Output the (x, y) coordinate of the center of the cell containing the given text.  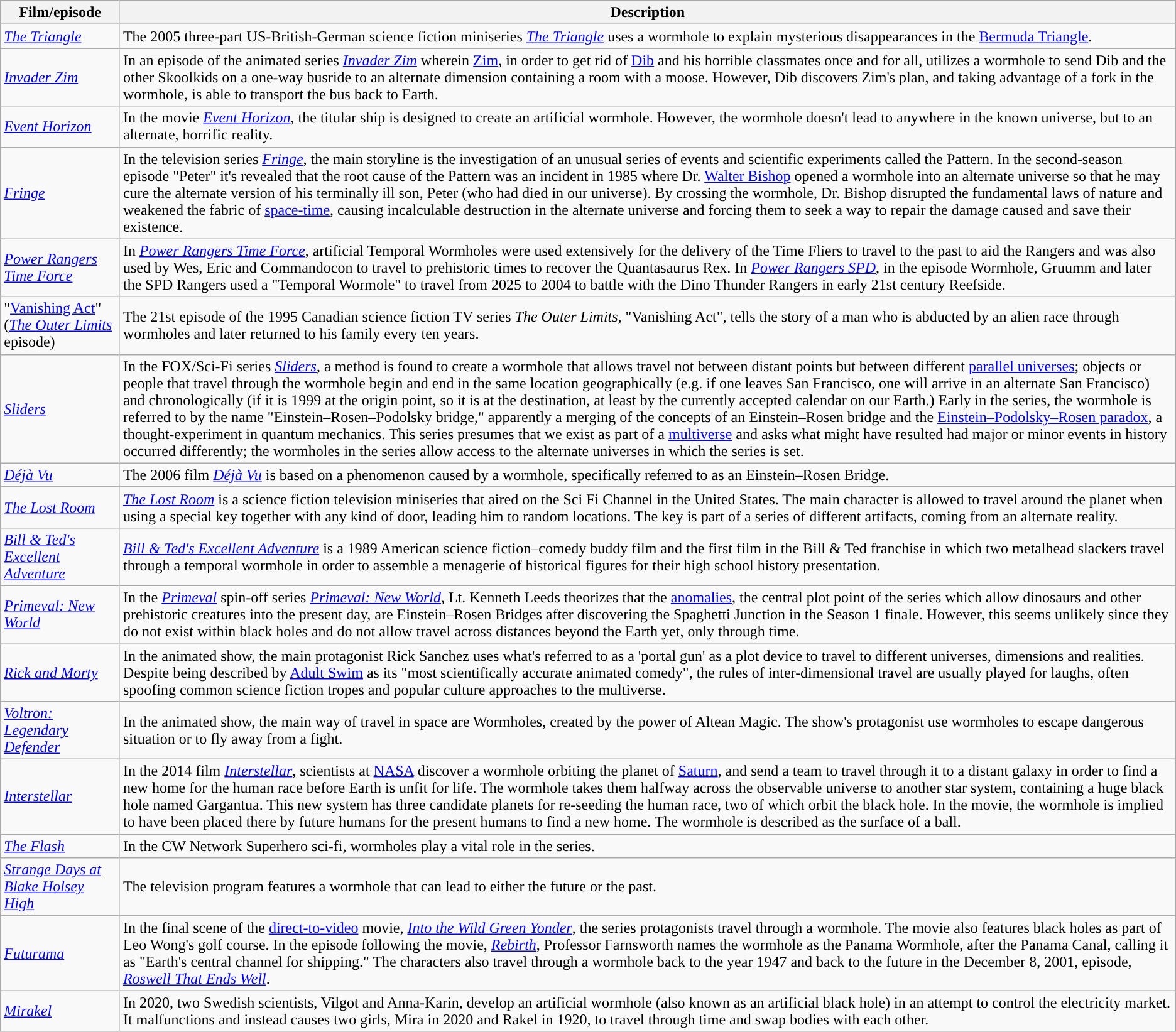
Fringe (60, 193)
Invader Zim (60, 77)
The television program features a wormhole that can lead to either the future or the past. (647, 887)
The Triangle (60, 36)
Déjà Vu (60, 475)
The Flash (60, 846)
"Vanishing Act" (The Outer Limits episode) (60, 325)
Mirakel (60, 1011)
Strange Days at Blake Holsey High (60, 887)
Futurama (60, 953)
Rick and Morty (60, 672)
Voltron: Legendary Defender (60, 731)
Bill & Ted's Excellent Adventure (60, 557)
The Lost Room (60, 508)
Power Rangers Time Force (60, 268)
In the CW Network Superhero sci-fi, wormholes play a vital role in the series. (647, 846)
Description (647, 13)
Sliders (60, 408)
Interstellar (60, 796)
The 2006 film Déjà Vu is based on a phenomenon caused by a wormhole, specifically referred to as an Einstein–Rosen Bridge. (647, 475)
Event Horizon (60, 127)
Film/episode (60, 13)
Primeval: New World (60, 614)
